Pinpoint the cell where the given text exists, returning its [x, y] midpoint coordinate. 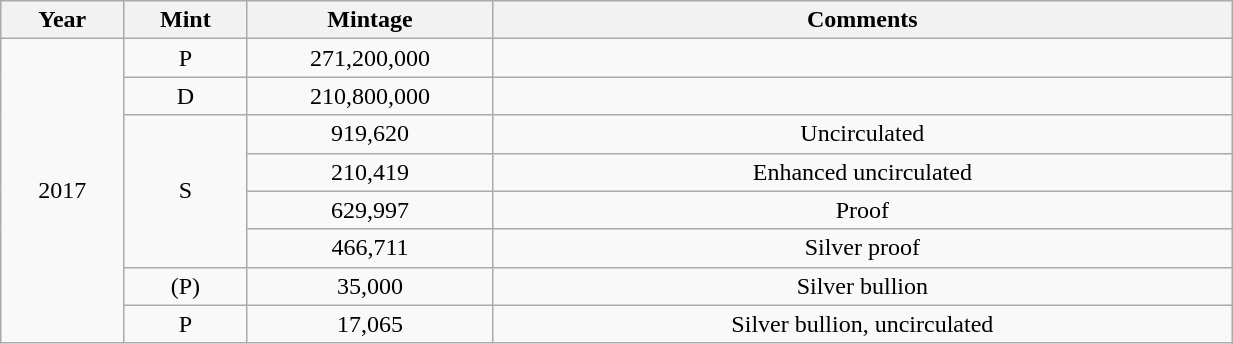
Silver bullion [862, 286]
Mint [186, 20]
Silver bullion, uncirculated [862, 324]
2017 [62, 191]
210,419 [370, 172]
Enhanced uncirculated [862, 172]
210,800,000 [370, 96]
Silver proof [862, 248]
Comments [862, 20]
35,000 [370, 286]
Mintage [370, 20]
Uncirculated [862, 134]
271,200,000 [370, 58]
17,065 [370, 324]
S [186, 191]
919,620 [370, 134]
466,711 [370, 248]
(P) [186, 286]
629,997 [370, 210]
Proof [862, 210]
D [186, 96]
Year [62, 20]
